Capture the cell that displays the provided text and extract its (X, Y) central coordinate. 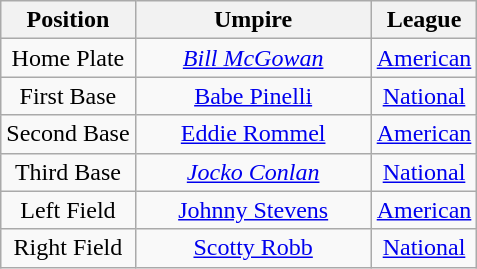
Jocko Conlan (253, 172)
Johnny Stevens (253, 210)
Eddie Rommel (253, 134)
Scotty Robb (253, 248)
Second Base (68, 134)
Umpire (253, 20)
Bill McGowan (253, 58)
Left Field (68, 210)
Home Plate (68, 58)
Right Field (68, 248)
Babe Pinelli (253, 96)
Third Base (68, 172)
First Base (68, 96)
Position (68, 20)
League (424, 20)
